Capture the cell that displays the provided text and extract its [X, Y] central coordinate. 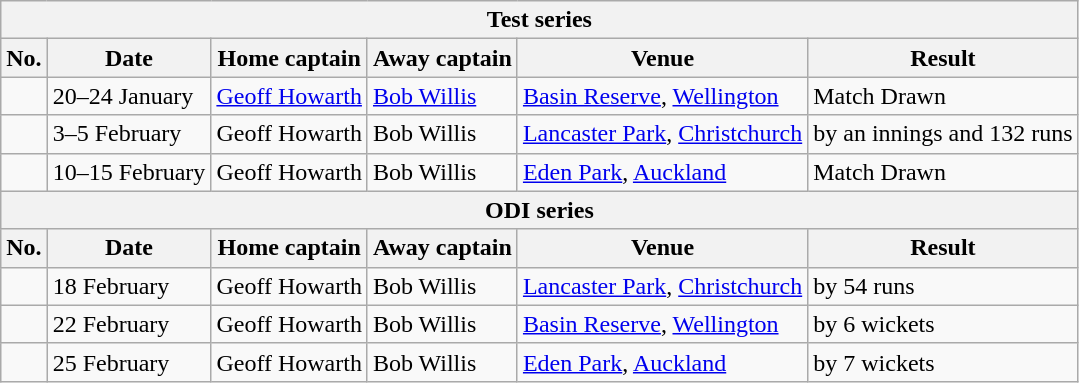
by 7 wickets [943, 362]
Test series [540, 20]
18 February [129, 286]
20–24 January [129, 96]
by an innings and 132 runs [943, 134]
3–5 February [129, 134]
10–15 February [129, 172]
22 February [129, 324]
by 54 runs [943, 286]
by 6 wickets [943, 324]
ODI series [540, 210]
25 February [129, 362]
